Determine the [X, Y] coordinate at the center of the cell enclosing the given text.  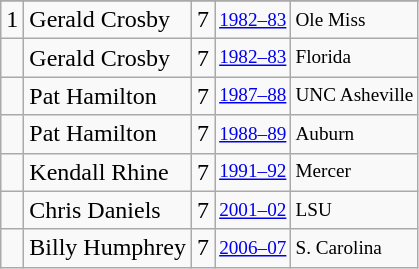
LSU [354, 210]
Billy Humphrey [108, 248]
S. Carolina [354, 248]
Mercer [354, 172]
Auburn [354, 134]
Ole Miss [354, 20]
UNC Asheville [354, 96]
2006–07 [253, 248]
1991–92 [253, 172]
1988–89 [253, 134]
2001–02 [253, 210]
Florida [354, 58]
Chris Daniels [108, 210]
1987–88 [253, 96]
Kendall Rhine [108, 172]
1 [12, 20]
